Pinpoint the cell where the given text exists, returning its [x, y] midpoint coordinate. 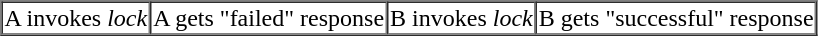
B invokes lock [462, 18]
A gets "failed" response [268, 18]
B gets "successful" response [676, 18]
A invokes lock [76, 18]
